Search for the cell housing the specified text and yield its (x, y) center coordinate. 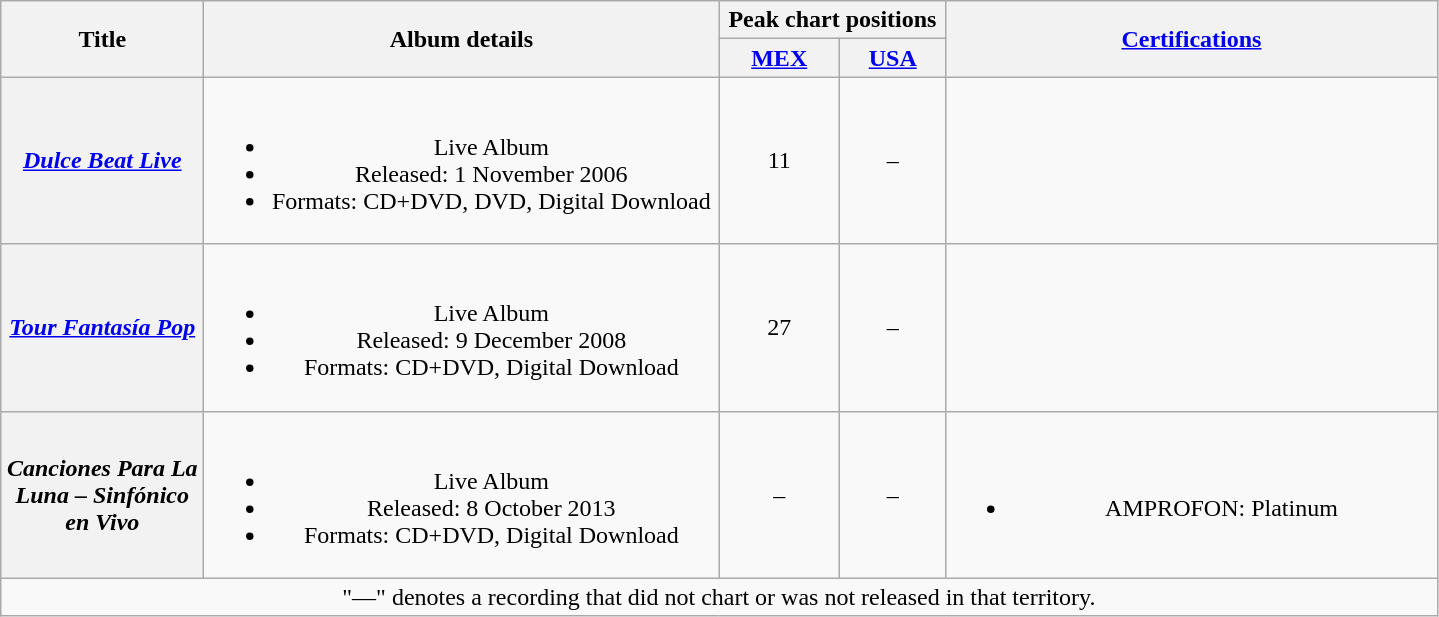
Live AlbumReleased: 1 November 2006Formats: CD+DVD, DVD, Digital Download (462, 160)
Certifications (1192, 39)
"—" denotes a recording that did not chart or was not released in that territory. (719, 597)
27 (780, 328)
MEX (780, 58)
Live AlbumReleased: 8 October 2013Formats: CD+DVD, Digital Download (462, 494)
Dulce Beat Live (102, 160)
11 (780, 160)
Peak chart positions (832, 20)
Live AlbumReleased: 9 December 2008Formats: CD+DVD, Digital Download (462, 328)
Tour Fantasía Pop (102, 328)
AMPROFON: Platinum (1192, 494)
USA (893, 58)
Title (102, 39)
Album details (462, 39)
Canciones Para La Luna – Sinfónico en Vivo (102, 494)
